Detect which cell encompasses the target text, then output its [x, y] center coordinate. 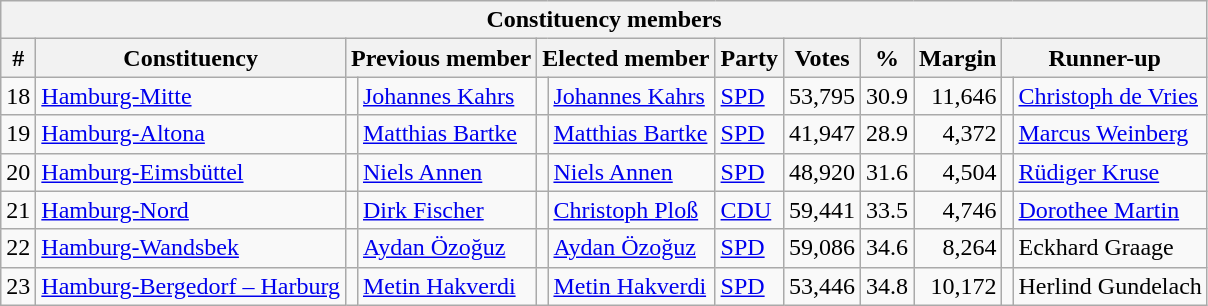
Rüdiger Kruse [1110, 172]
Votes [822, 58]
4,746 [958, 210]
Runner-up [1104, 58]
# [18, 58]
48,920 [822, 172]
10,172 [958, 286]
31.6 [886, 172]
Elected member [626, 58]
Herlind Gundelach [1110, 286]
% [886, 58]
41,947 [822, 134]
4,372 [958, 134]
Hamburg-Bergedorf – Harburg [191, 286]
33.5 [886, 210]
Eckhard Graage [1110, 248]
22 [18, 248]
Marcus Weinberg [1110, 134]
59,086 [822, 248]
Hamburg-Eimsbüttel [191, 172]
59,441 [822, 210]
Constituency members [604, 20]
30.9 [886, 96]
CDU [749, 210]
Christoph de Vries [1110, 96]
21 [18, 210]
Hamburg-Altona [191, 134]
23 [18, 286]
Hamburg-Wandsbek [191, 248]
Constituency [191, 58]
34.6 [886, 248]
Party [749, 58]
18 [18, 96]
Hamburg-Nord [191, 210]
Christoph Ploß [632, 210]
Margin [958, 58]
Previous member [440, 58]
Hamburg-Mitte [191, 96]
4,504 [958, 172]
28.9 [886, 134]
34.8 [886, 286]
19 [18, 134]
8,264 [958, 248]
20 [18, 172]
Dorothee Martin [1110, 210]
11,646 [958, 96]
53,446 [822, 286]
53,795 [822, 96]
Dirk Fischer [446, 210]
